Identify which cell holds the provided text, then report its (x, y) central coordinate. 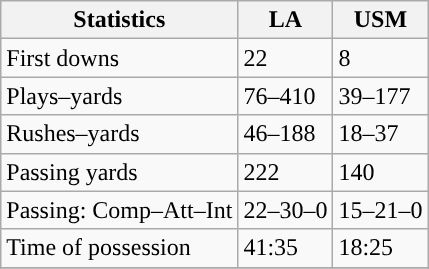
22 (286, 58)
Time of possession (120, 248)
140 (380, 172)
15–21–0 (380, 210)
8 (380, 58)
Passing: Comp–Att–Int (120, 210)
22–30–0 (286, 210)
41:35 (286, 248)
18–37 (380, 134)
39–177 (380, 96)
Plays–yards (120, 96)
222 (286, 172)
Statistics (120, 20)
Passing yards (120, 172)
Rushes–yards (120, 134)
LA (286, 20)
46–188 (286, 134)
USM (380, 20)
18:25 (380, 248)
First downs (120, 58)
76–410 (286, 96)
